Return the (x, y) coordinate for the center point of the cell that contains the specified text.  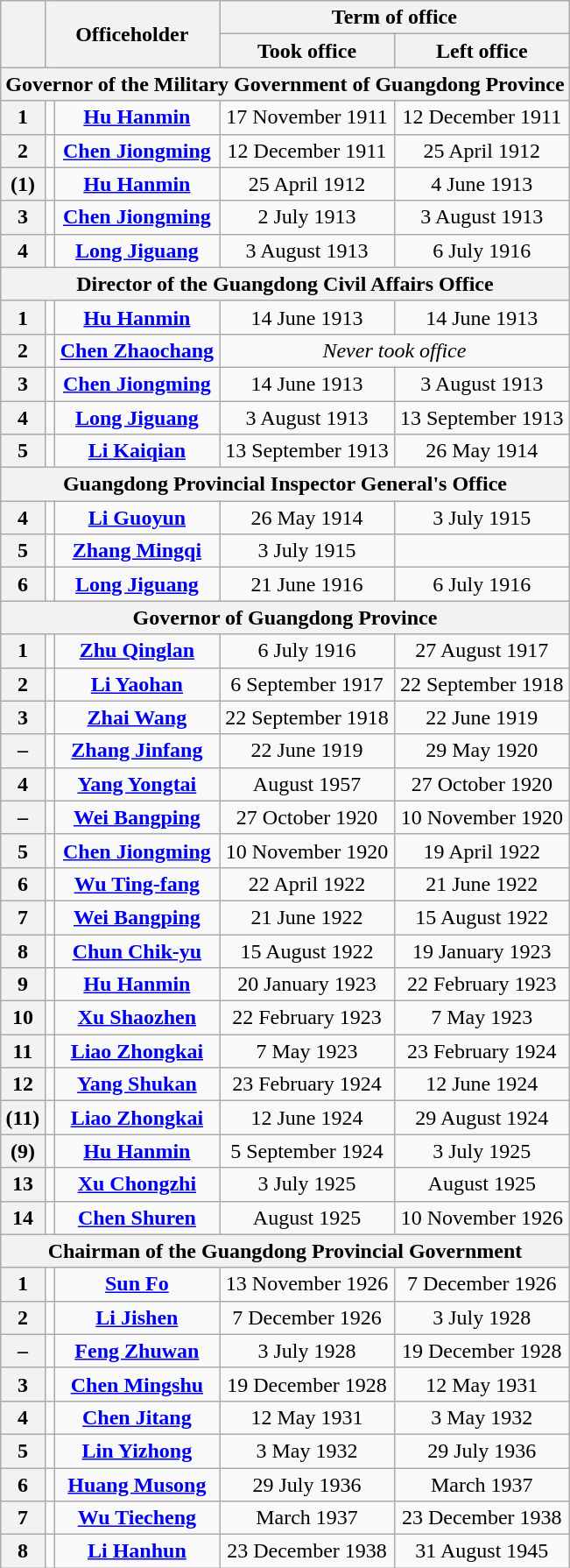
13 (23, 1184)
Zhu Qinglan (137, 651)
Li Jishen (137, 1317)
Wu Tiecheng (137, 1518)
20 January 1923 (307, 985)
Officeholder (132, 34)
9 (23, 985)
Huang Musong (137, 1485)
14 (23, 1218)
Li Yaohan (137, 684)
Xu Chongzhi (137, 1184)
Sun Fo (137, 1284)
12 (23, 1084)
Wu Ting-fang (137, 884)
Chen Jitang (137, 1417)
Li Hanhun (137, 1551)
10 (23, 1018)
Li Kaiqian (137, 451)
Never took office (395, 350)
5 September 1924 (307, 1151)
Governor of the Military Government of Guangdong Province (285, 84)
Yang Shukan (137, 1084)
21 June 1916 (307, 584)
Chairman of the Guangdong Provincial Government (285, 1251)
Zhang Jinfang (137, 751)
Feng Zhuwan (137, 1351)
10 November 1926 (482, 1218)
(9) (23, 1151)
31 August 1945 (482, 1551)
Chen Mingshu (137, 1384)
17 November 1911 (307, 117)
August 1957 (307, 784)
Xu Shaozhen (137, 1018)
Left office (482, 51)
Chun Chik-yu (137, 950)
27 August 1917 (482, 651)
22 April 1922 (307, 884)
Lin Yizhong (137, 1451)
Chen Zhaochang (137, 350)
Zhai Wang (137, 717)
Zhang Mingqi (137, 551)
Li Guoyun (137, 518)
Yang Yongtai (137, 784)
2 July 1913 (307, 217)
6 September 1917 (307, 684)
(1) (23, 184)
Governor of Guangdong Province (285, 618)
29 May 1920 (482, 751)
Took office (307, 51)
Chen Shuren (137, 1218)
Term of office (395, 18)
4 June 1913 (482, 184)
29 August 1924 (482, 1118)
19 April 1922 (482, 851)
19 January 1923 (482, 950)
Director of the Guangdong Civil Affairs Office (285, 284)
11 (23, 1051)
Guangdong Provincial Inspector General's Office (285, 484)
13 November 1926 (307, 1284)
(11) (23, 1118)
